Provide the (X, Y) coordinate of the cell's center where the given text is located.  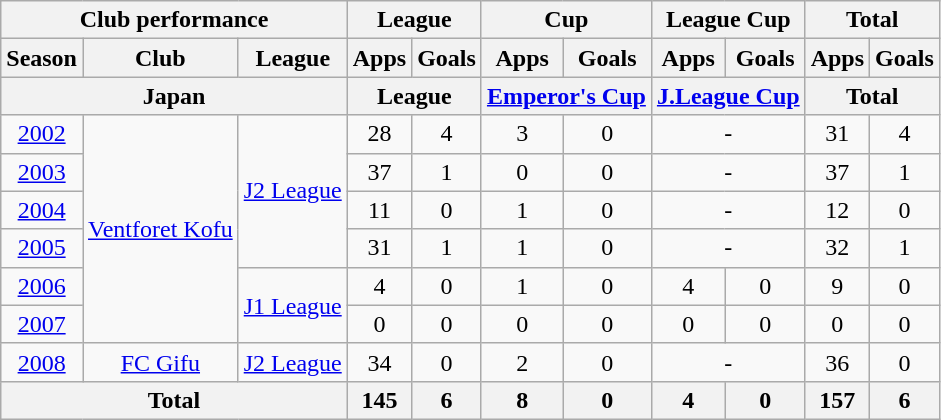
2007 (42, 324)
Club (160, 58)
36 (837, 362)
11 (379, 210)
12 (837, 210)
J.League Cup (728, 96)
9 (837, 286)
Japan (174, 96)
Season (42, 58)
2008 (42, 362)
32 (837, 248)
145 (379, 400)
League Cup (728, 20)
8 (522, 400)
Ventforet Kofu (160, 229)
Cup (566, 20)
34 (379, 362)
2003 (42, 172)
J1 League (292, 305)
Club performance (174, 20)
2002 (42, 134)
3 (522, 134)
FC Gifu (160, 362)
157 (837, 400)
2005 (42, 248)
2006 (42, 286)
Emperor's Cup (566, 96)
28 (379, 134)
2004 (42, 210)
2 (522, 362)
